Pinpoint the cell where the given text exists, returning its (X, Y) midpoint coordinate. 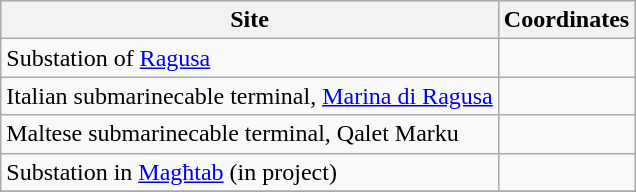
Coordinates (566, 20)
Maltese submarinecable terminal, Qalet Marku (250, 134)
Substation of Ragusa (250, 58)
Italian submarinecable terminal, Marina di Ragusa (250, 96)
Site (250, 20)
Substation in Magħtab (in project) (250, 172)
